Locate the cell with the specified text and output its (x, y) center coordinate. 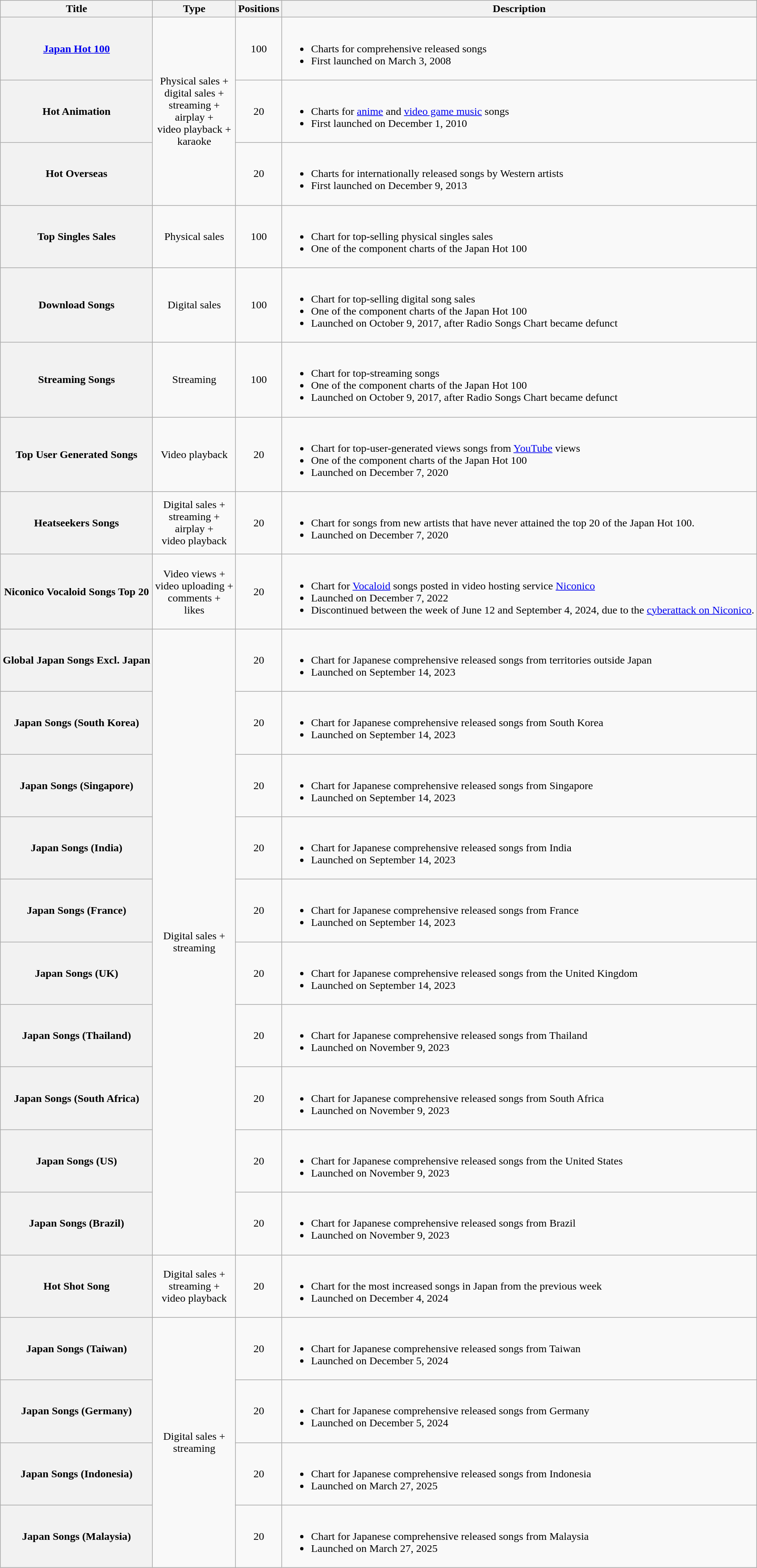
Japan Songs (US) (77, 1161)
Chart for Japanese comprehensive released songs from South AfricaLaunched on November 9, 2023 (519, 1098)
Japan Songs (India) (77, 848)
Chart for songs from new artists that have never attained the top 20 of the Japan Hot 100.Launched on December 7, 2020 (519, 523)
Chart for Japanese comprehensive released songs from MalaysiaLaunched on March 27, 2025 (519, 1536)
Chart for the most increased songs in Japan from the previous weekLaunched on December 4, 2024 (519, 1286)
Chart for Japanese comprehensive released songs from BrazilLaunched on November 9, 2023 (519, 1223)
Top User Generated Songs (77, 454)
Japan Songs (France) (77, 911)
Niconico Vocaloid Songs Top 20 (77, 592)
Top Singles Sales (77, 236)
Chart for Japanese comprehensive released songs from GermanyLaunched on December 5, 2024 (519, 1411)
Streaming Songs (77, 380)
Digital sales +streaming +video playback (194, 1286)
Charts for anime and video game music songsFirst launched on December 1, 2010 (519, 111)
Chart for Japanese comprehensive released songs from South KoreaLaunched on September 14, 2023 (519, 723)
Charts for comprehensive released songsFirst launched on March 3, 2008 (519, 49)
Japan Songs (Taiwan) (77, 1349)
Japan Songs (Indonesia) (77, 1474)
Chart for top-streaming songsOne of the component charts of the Japan Hot 100Launched on October 9, 2017, after Radio Songs Chart became defunct (519, 380)
Japan Songs (South Korea) (77, 723)
Japan Songs (Thailand) (77, 1036)
Chart for top-user-generated views songs from YouTube viewsOne of the component charts of the Japan Hot 100Launched on December 7, 2020 (519, 454)
Hot Shot Song (77, 1286)
Chart for Japanese comprehensive released songs from territories outside JapanLaunched on September 14, 2023 (519, 660)
Japan Songs (Singapore) (77, 786)
Chart for Japanese comprehensive released songs from TaiwanLaunched on December 5, 2024 (519, 1349)
Chart for Japanese comprehensive released songs from IndonesiaLaunched on March 27, 2025 (519, 1474)
Type (194, 9)
Japan Songs (Germany) (77, 1411)
Video playback (194, 454)
Japan Songs (Brazil) (77, 1223)
Charts for internationally released songs by Western artistsFirst launched on December 9, 2013 (519, 174)
Description (519, 9)
Japan Hot 100 (77, 49)
Japan Songs (UK) (77, 973)
Global Japan Songs Excl. Japan (77, 660)
Chart for top-selling physical singles salesOne of the component charts of the Japan Hot 100 (519, 236)
Positions (259, 9)
Heatseekers Songs (77, 523)
Digital sales (194, 305)
Physical sales +digital sales +streaming +airplay +video playback +karaoke (194, 111)
Japan Songs (Malaysia) (77, 1536)
Hot Overseas (77, 174)
Japan Songs (South Africa) (77, 1098)
Video views +video uploading +comments +likes (194, 592)
Title (77, 9)
Streaming (194, 380)
Digital sales +streaming +airplay +video playback (194, 523)
Chart for Japanese comprehensive released songs from the United StatesLaunched on November 9, 2023 (519, 1161)
Chart for Japanese comprehensive released songs from SingaporeLaunched on September 14, 2023 (519, 786)
Chart for Japanese comprehensive released songs from the United KingdomLaunched on September 14, 2023 (519, 973)
Chart for Japanese comprehensive released songs from IndiaLaunched on September 14, 2023 (519, 848)
Hot Animation (77, 111)
Chart for Japanese comprehensive released songs from ThailandLaunched on November 9, 2023 (519, 1036)
Physical sales (194, 236)
Download Songs (77, 305)
Chart for Japanese comprehensive released songs from FranceLaunched on September 14, 2023 (519, 911)
